Identify which cell holds the provided text, then report its [x, y] central coordinate. 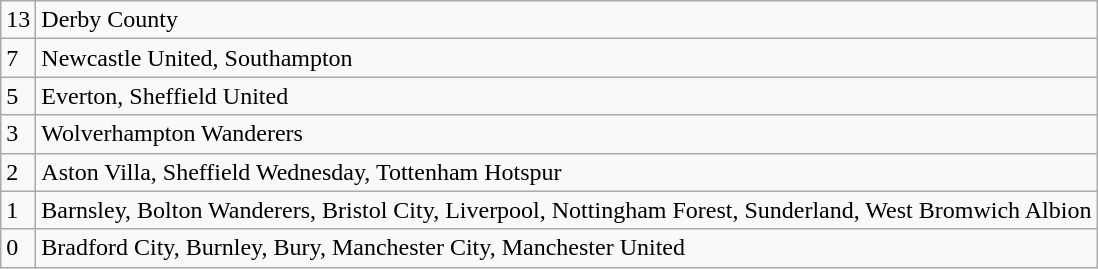
0 [18, 248]
3 [18, 134]
Bradford City, Burnley, Bury, Manchester City, Manchester United [566, 248]
5 [18, 96]
Newcastle United, Southampton [566, 58]
Wolverhampton Wanderers [566, 134]
1 [18, 210]
Derby County [566, 20]
13 [18, 20]
7 [18, 58]
Aston Villa, Sheffield Wednesday, Tottenham Hotspur [566, 172]
Barnsley, Bolton Wanderers, Bristol City, Liverpool, Nottingham Forest, Sunderland, West Bromwich Albion [566, 210]
2 [18, 172]
Everton, Sheffield United [566, 96]
